Extract the (X, Y) coordinate from the center of the cell holding the provided text.  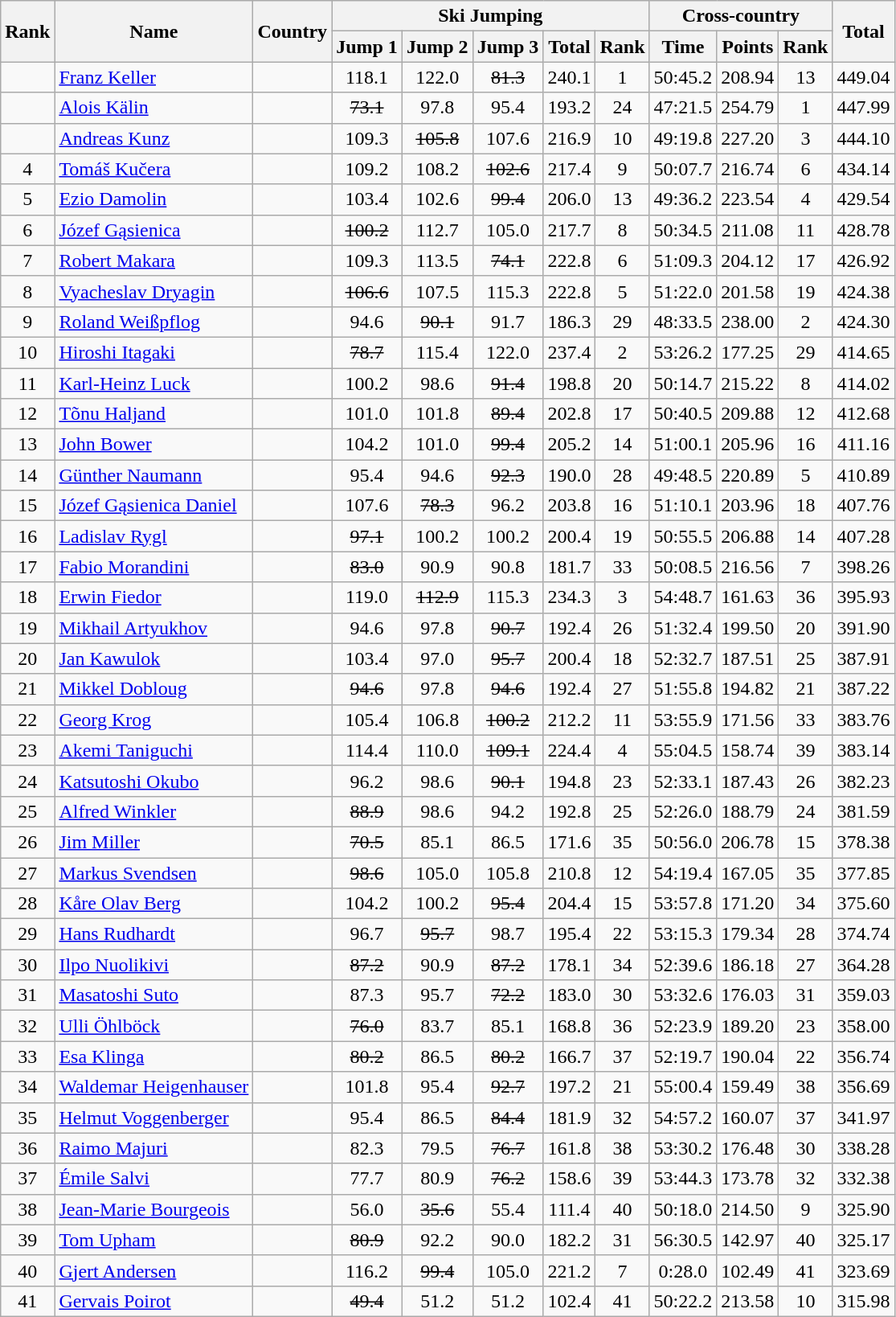
315.98 (863, 1301)
Akemi Taniguchi (154, 750)
Cross-country (741, 16)
204.12 (747, 261)
216.56 (747, 567)
70.5 (367, 842)
171.6 (569, 842)
53:57.8 (683, 904)
92.3 (508, 475)
192.8 (569, 811)
206.0 (569, 199)
79.5 (437, 1148)
Gervais Poirot (154, 1301)
50:34.5 (683, 230)
54:57.2 (683, 1118)
395.93 (863, 597)
76.7 (508, 1148)
Jump 1 (367, 47)
102.4 (569, 1301)
118.1 (367, 77)
407.28 (863, 536)
194.8 (569, 781)
166.7 (569, 1056)
49.4 (367, 1301)
Karl-Heinz Luck (154, 384)
87.3 (367, 995)
338.28 (863, 1148)
217.4 (569, 169)
323.69 (863, 1270)
53:55.9 (683, 720)
176.03 (747, 995)
114.4 (367, 750)
Country (293, 31)
Ezio Damolin (154, 199)
78.7 (367, 352)
206.88 (747, 536)
190.0 (569, 475)
168.8 (569, 1026)
387.91 (863, 658)
216.9 (569, 138)
Jim Miller (154, 842)
186.3 (569, 322)
382.23 (863, 781)
341.97 (863, 1118)
92.7 (508, 1087)
205.96 (747, 445)
90.7 (508, 628)
182.2 (569, 1240)
96.7 (367, 934)
383.14 (863, 750)
Józef Gąsienica Daniel (154, 506)
161.8 (569, 1148)
90.0 (508, 1240)
167.05 (747, 872)
203.8 (569, 506)
50:45.2 (683, 77)
Ulli Öhlböck (154, 1026)
110.0 (437, 750)
209.88 (747, 414)
Günther Naumann (154, 475)
102.49 (747, 1270)
49:19.8 (683, 138)
55:04.5 (683, 750)
51:55.8 (683, 689)
106.6 (367, 291)
212.2 (569, 720)
94.2 (508, 811)
238.00 (747, 322)
92.2 (437, 1240)
107.5 (437, 291)
358.00 (863, 1026)
50:56.0 (683, 842)
54:48.7 (683, 597)
53:30.2 (683, 1148)
97.0 (437, 658)
Jump 2 (437, 47)
82.3 (367, 1148)
412.68 (863, 414)
204.4 (569, 904)
359.03 (863, 995)
Esa Klinga (154, 1056)
Time (683, 47)
173.78 (747, 1179)
211.08 (747, 230)
48:33.5 (683, 322)
50:14.7 (683, 384)
52:19.7 (683, 1056)
Ladislav Rygl (154, 536)
89.4 (508, 414)
240.1 (569, 77)
224.4 (569, 750)
398.26 (863, 567)
202.8 (569, 414)
49:48.5 (683, 475)
221.2 (569, 1270)
108.2 (437, 169)
Alois Kälin (154, 108)
176.48 (747, 1148)
Jean-Marie Bourgeois (154, 1209)
Józef Gąsienica (154, 230)
0:28.0 (683, 1270)
53:26.2 (683, 352)
84.4 (508, 1118)
50:18.0 (683, 1209)
111.4 (569, 1209)
49:36.2 (683, 199)
Katsutoshi Okubo (154, 781)
213.58 (747, 1301)
Hans Rudhardt (154, 934)
424.30 (863, 322)
195.4 (569, 934)
434.14 (863, 169)
50:55.5 (683, 536)
234.3 (569, 597)
254.79 (747, 108)
Hiroshi Itagaki (154, 352)
76.2 (508, 1179)
52:39.6 (683, 965)
91.4 (508, 384)
106.8 (437, 720)
206.78 (747, 842)
391.90 (863, 628)
424.38 (863, 291)
356.74 (863, 1056)
Ilpo Nuolikivi (154, 965)
Masatoshi Suto (154, 995)
159.49 (747, 1087)
Helmut Voggenberger (154, 1118)
Mikhail Artyukhov (154, 628)
444.10 (863, 138)
375.60 (863, 904)
Markus Svendsen (154, 872)
223.54 (747, 199)
53:15.3 (683, 934)
51:09.3 (683, 261)
Name (154, 31)
Gjert Andersen (154, 1270)
407.76 (863, 506)
387.22 (863, 689)
190.04 (747, 1056)
50:40.5 (683, 414)
414.65 (863, 352)
97.1 (367, 536)
John Bower (154, 445)
78.3 (437, 506)
215.22 (747, 384)
51:32.4 (683, 628)
53:44.3 (683, 1179)
Émile Salvi (154, 1179)
88.9 (367, 811)
Mikkel Dobloug (154, 689)
112.9 (437, 597)
181.7 (569, 567)
374.74 (863, 934)
Raimo Majuri (154, 1148)
50:22.2 (683, 1301)
378.38 (863, 842)
Waldemar Heigenhauser (154, 1087)
Roland Weißpflog (154, 322)
208.94 (747, 77)
Georg Krog (154, 720)
216.74 (747, 169)
410.89 (863, 475)
Alfred Winkler (154, 811)
189.20 (747, 1026)
220.89 (747, 475)
51:10.1 (683, 506)
Vyacheslav Dryagin (154, 291)
237.4 (569, 352)
411.16 (863, 445)
Franz Keller (154, 77)
177.25 (747, 352)
171.56 (747, 720)
178.1 (569, 965)
Tomáš Kučera (154, 169)
161.63 (747, 597)
Fabio Morandini (154, 567)
198.8 (569, 384)
Erwin Fiedor (154, 597)
105.4 (367, 720)
51:22.0 (683, 291)
72.2 (508, 995)
47:21.5 (683, 108)
181.9 (569, 1118)
447.99 (863, 108)
356.69 (863, 1087)
Tõnu Haljand (154, 414)
332.38 (863, 1179)
188.79 (747, 811)
119.0 (367, 597)
83.0 (367, 567)
194.82 (747, 689)
91.7 (508, 322)
449.04 (863, 77)
199.50 (747, 628)
179.34 (747, 934)
Tom Upham (154, 1240)
35.6 (437, 1209)
201.58 (747, 291)
Jump 3 (508, 47)
Points (747, 47)
Robert Makara (154, 261)
325.90 (863, 1209)
142.97 (747, 1240)
171.20 (747, 904)
205.2 (569, 445)
74.1 (508, 261)
193.2 (569, 108)
187.43 (747, 781)
52:23.9 (683, 1026)
377.85 (863, 872)
325.17 (863, 1240)
56:30.5 (683, 1240)
76.0 (367, 1026)
364.28 (863, 965)
217.7 (569, 230)
116.2 (367, 1270)
73.1 (367, 108)
383.76 (863, 720)
429.54 (863, 199)
109.1 (508, 750)
426.92 (863, 261)
77.7 (367, 1179)
Ski Jumping (490, 16)
55:00.4 (683, 1087)
Kåre Olav Berg (154, 904)
227.20 (747, 138)
197.2 (569, 1087)
52:26.0 (683, 811)
183.0 (569, 995)
203.96 (747, 506)
53:32.6 (683, 995)
160.07 (747, 1118)
112.7 (437, 230)
381.59 (863, 811)
428.78 (863, 230)
54:19.4 (683, 872)
187.51 (747, 658)
81.3 (508, 77)
52:32.7 (683, 658)
158.74 (747, 750)
109.2 (367, 169)
113.5 (437, 261)
56.0 (367, 1209)
Jan Kawulok (154, 658)
90.8 (508, 567)
210.8 (569, 872)
115.4 (437, 352)
51:00.1 (683, 445)
50:08.5 (683, 567)
50:07.7 (683, 169)
186.18 (747, 965)
214.50 (747, 1209)
52:33.1 (683, 781)
158.6 (569, 1179)
414.02 (863, 384)
Andreas Kunz (154, 138)
55.4 (508, 1209)
98.7 (508, 934)
83.7 (437, 1026)
